For the text-containing cell, return its midpoint in [X, Y] coordinate format. 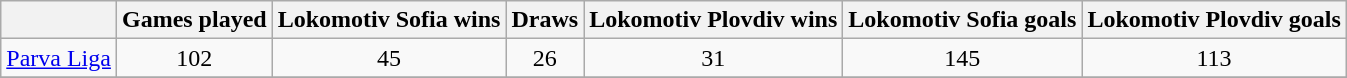
Lokomotiv Plovdiv wins [714, 20]
45 [389, 58]
Lokomotiv Plovdiv goals [1214, 20]
Lokomotiv Sofia wins [389, 20]
Parva Liga [59, 58]
102 [194, 58]
Lokomotiv Sofia goals [962, 20]
Games played [194, 20]
113 [1214, 58]
Draws [545, 20]
26 [545, 58]
31 [714, 58]
145 [962, 58]
